Output the [x, y] coordinate of the center of the cell containing the given text.  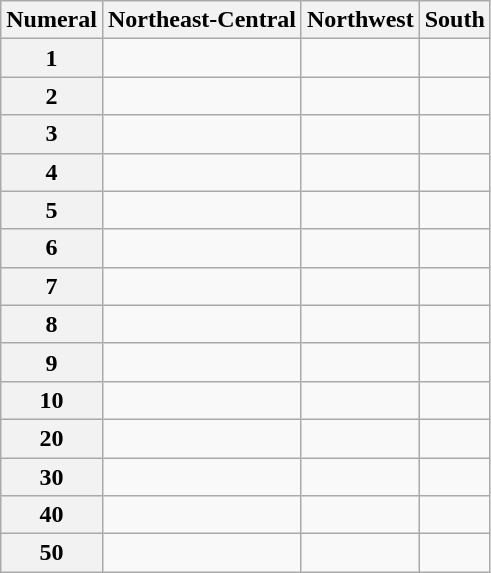
6 [52, 248]
30 [52, 477]
Northwest [360, 20]
10 [52, 400]
8 [52, 324]
40 [52, 515]
50 [52, 553]
South [454, 20]
1 [52, 58]
2 [52, 96]
3 [52, 134]
4 [52, 172]
5 [52, 210]
Numeral [52, 20]
Northeast-Central [202, 20]
9 [52, 362]
7 [52, 286]
20 [52, 438]
